For the text-containing cell, return its midpoint in [X, Y] coordinate format. 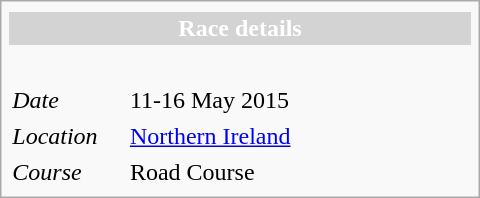
Date [66, 100]
Northern Ireland [299, 136]
11-16 May 2015 [299, 100]
Location [66, 136]
Road Course [299, 172]
Course [66, 172]
Race details [240, 28]
